For the text-containing cell, return its midpoint in [x, y] coordinate format. 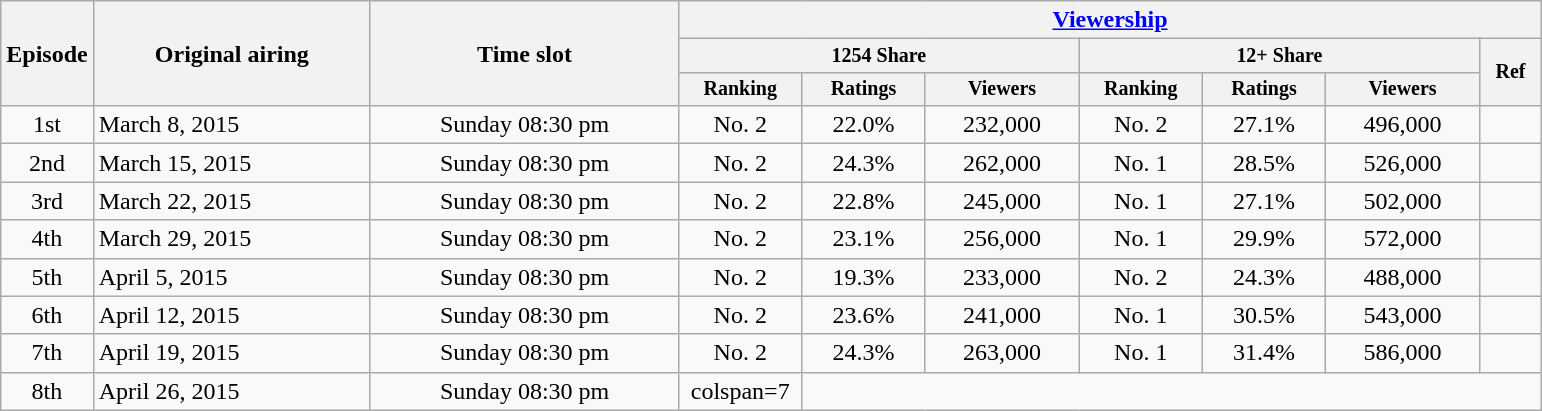
262,000 [1002, 163]
526,000 [1403, 163]
12+ Share [1280, 56]
April 26, 2015 [232, 391]
Viewership [1110, 20]
3rd [47, 201]
April 5, 2015 [232, 277]
April 12, 2015 [232, 315]
30.5% [1264, 315]
5th [47, 277]
7th [47, 353]
Time slot [524, 54]
March 22, 2015 [232, 201]
233,000 [1002, 277]
23.1% [864, 239]
March 29, 2015 [232, 239]
245,000 [1002, 201]
543,000 [1403, 315]
502,000 [1403, 201]
19.3% [864, 277]
31.4% [1264, 353]
263,000 [1002, 353]
256,000 [1002, 239]
23.6% [864, 315]
572,000 [1403, 239]
586,000 [1403, 353]
colspan=7 [740, 391]
22.0% [864, 125]
6th [47, 315]
8th [47, 391]
4th [47, 239]
March 8, 2015 [232, 125]
Episode [47, 54]
22.8% [864, 201]
Ref [1511, 72]
232,000 [1002, 125]
1254 Share [880, 56]
1st [47, 125]
March 15, 2015 [232, 163]
28.5% [1264, 163]
488,000 [1403, 277]
241,000 [1002, 315]
496,000 [1403, 125]
29.9% [1264, 239]
Original airing [232, 54]
April 19, 2015 [232, 353]
2nd [47, 163]
